Return (X, Y) of the center of cell containing provided text 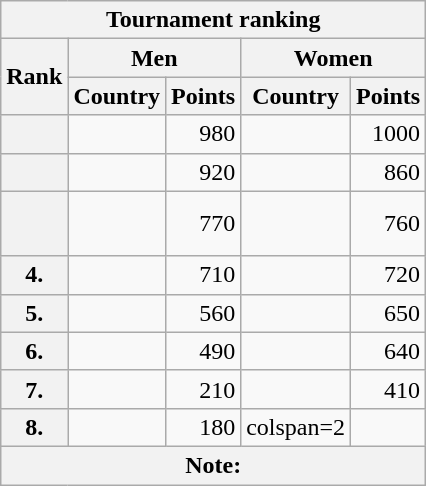
Women (334, 58)
4. (34, 275)
720 (388, 275)
920 (204, 172)
5. (34, 313)
colspan=2 (296, 427)
650 (388, 313)
490 (204, 351)
860 (388, 172)
7. (34, 389)
Note: (214, 465)
210 (204, 389)
710 (204, 275)
Rank (34, 77)
8. (34, 427)
770 (204, 224)
Tournament ranking (214, 20)
Men (154, 58)
1000 (388, 134)
560 (204, 313)
6. (34, 351)
760 (388, 224)
180 (204, 427)
640 (388, 351)
410 (388, 389)
980 (204, 134)
